For the text-containing cell, return its midpoint in (X, Y) coordinate format. 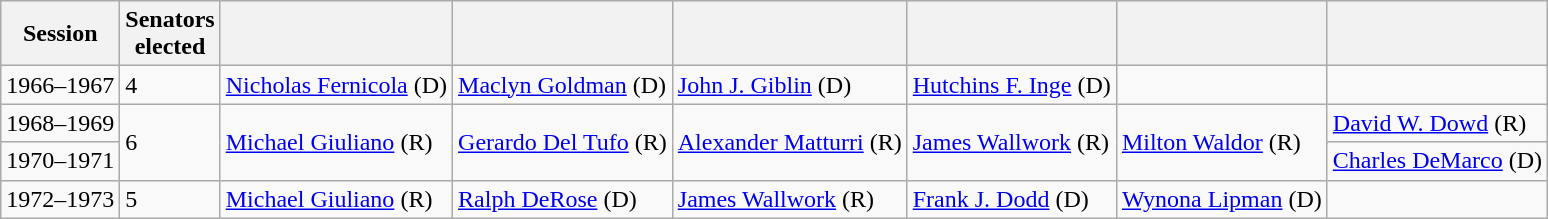
Senatorselected (170, 34)
Alexander Matturri (R) (790, 142)
6 (170, 142)
David W. Dowd (R) (1437, 123)
Charles DeMarco (D) (1437, 161)
Nicholas Fernicola (D) (336, 85)
Wynona Lipman (D) (1222, 199)
Frank J. Dodd (D) (1012, 199)
Hutchins F. Inge (D) (1012, 85)
4 (170, 85)
5 (170, 199)
Milton Waldor (R) (1222, 142)
1968–1969 (60, 123)
Maclyn Goldman (D) (563, 85)
Ralph DeRose (D) (563, 199)
1966–1967 (60, 85)
Session (60, 34)
John J. Giblin (D) (790, 85)
1972–1973 (60, 199)
Gerardo Del Tufo (R) (563, 142)
1970–1971 (60, 161)
